For the text-containing cell, return its midpoint in [x, y] coordinate format. 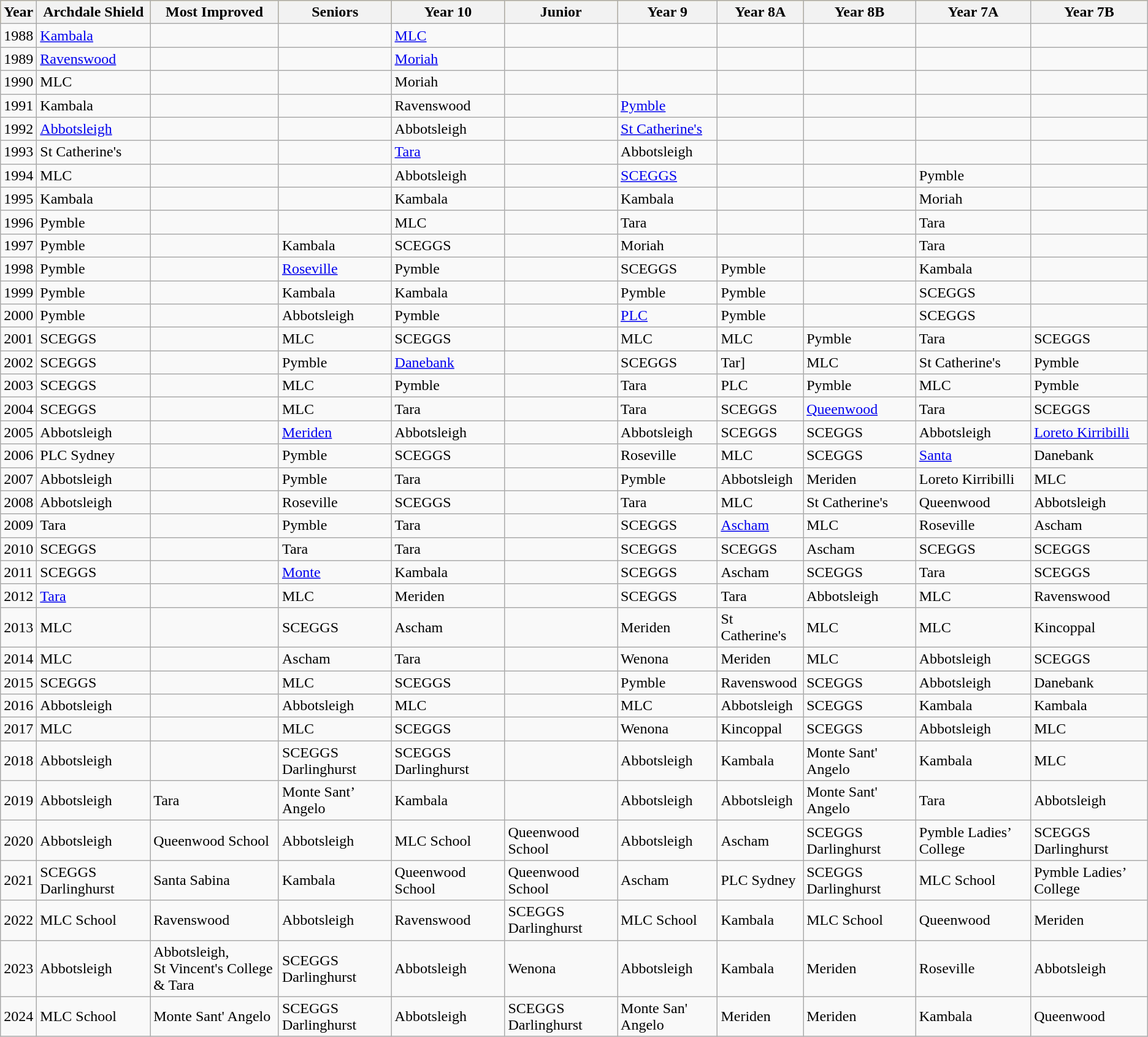
2010 [18, 549]
Most Improved [215, 12]
2002 [18, 362]
1993 [18, 152]
2024 [18, 1017]
1994 [18, 175]
2014 [18, 659]
2003 [18, 386]
2020 [18, 840]
2006 [18, 456]
2017 [18, 729]
Archdale Shield [93, 12]
Santa [973, 456]
2015 [18, 683]
Year 7B [1089, 12]
2001 [18, 339]
1999 [18, 293]
2008 [18, 502]
1996 [18, 222]
Abbotsleigh,St Vincent's College & Tara [215, 968]
2000 [18, 316]
2019 [18, 801]
Tar] [760, 362]
Year 7A [973, 12]
1990 [18, 82]
Santa Sabina [215, 881]
2005 [18, 432]
Year 8A [760, 12]
Year [18, 12]
2013 [18, 627]
2012 [18, 595]
Year 10 [448, 12]
2018 [18, 760]
2021 [18, 881]
2004 [18, 409]
2016 [18, 706]
2023 [18, 968]
Junior [561, 12]
1997 [18, 245]
1998 [18, 269]
Year 9 [667, 12]
Seniors [335, 12]
1988 [18, 36]
2007 [18, 479]
Monte San' Angelo [667, 1017]
2009 [18, 526]
1991 [18, 105]
2011 [18, 572]
1989 [18, 59]
Year 8B [860, 12]
1995 [18, 199]
Monte Sant’ Angelo [335, 801]
1992 [18, 129]
Monte [335, 572]
2022 [18, 920]
